Pinpoint the cell where the given text exists, returning its [X, Y] midpoint coordinate. 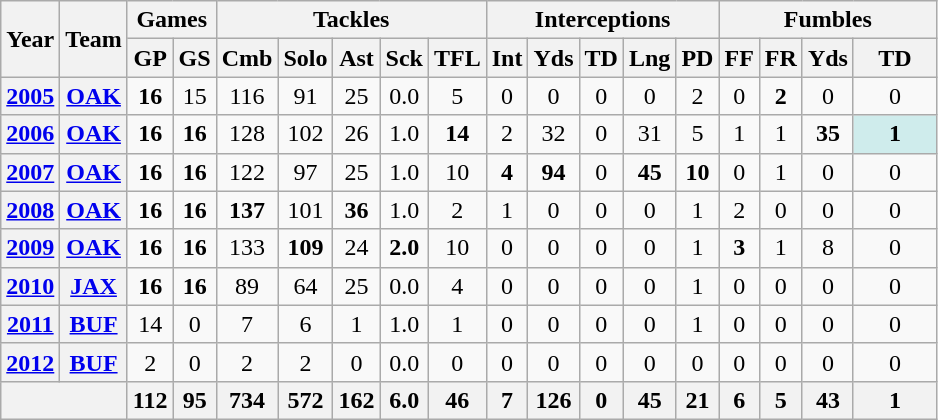
2007 [30, 172]
126 [554, 400]
128 [247, 134]
116 [247, 96]
Lng [649, 58]
2.0 [404, 248]
24 [356, 248]
Ast [356, 58]
2008 [30, 210]
89 [247, 286]
Solo [306, 58]
21 [698, 400]
31 [649, 134]
2005 [30, 96]
GP [150, 58]
Team [94, 39]
43 [828, 400]
101 [306, 210]
Fumbles [828, 20]
2011 [30, 324]
102 [306, 134]
3 [739, 248]
122 [247, 172]
572 [306, 400]
97 [306, 172]
2010 [30, 286]
8 [828, 248]
109 [306, 248]
TFL [457, 58]
94 [554, 172]
FR [780, 58]
Sck [404, 58]
91 [306, 96]
734 [247, 400]
6.0 [404, 400]
FF [739, 58]
36 [356, 210]
Year [30, 39]
2006 [30, 134]
35 [828, 134]
32 [554, 134]
Games [172, 20]
Cmb [247, 58]
137 [247, 210]
15 [194, 96]
PD [698, 58]
162 [356, 400]
Tackles [351, 20]
JAX [94, 286]
GS [194, 58]
2009 [30, 248]
Int [507, 58]
Interceptions [602, 20]
2012 [30, 362]
95 [194, 400]
112 [150, 400]
46 [457, 400]
64 [306, 286]
133 [247, 248]
26 [356, 134]
